For the text-containing cell, return its midpoint in (x, y) coordinate format. 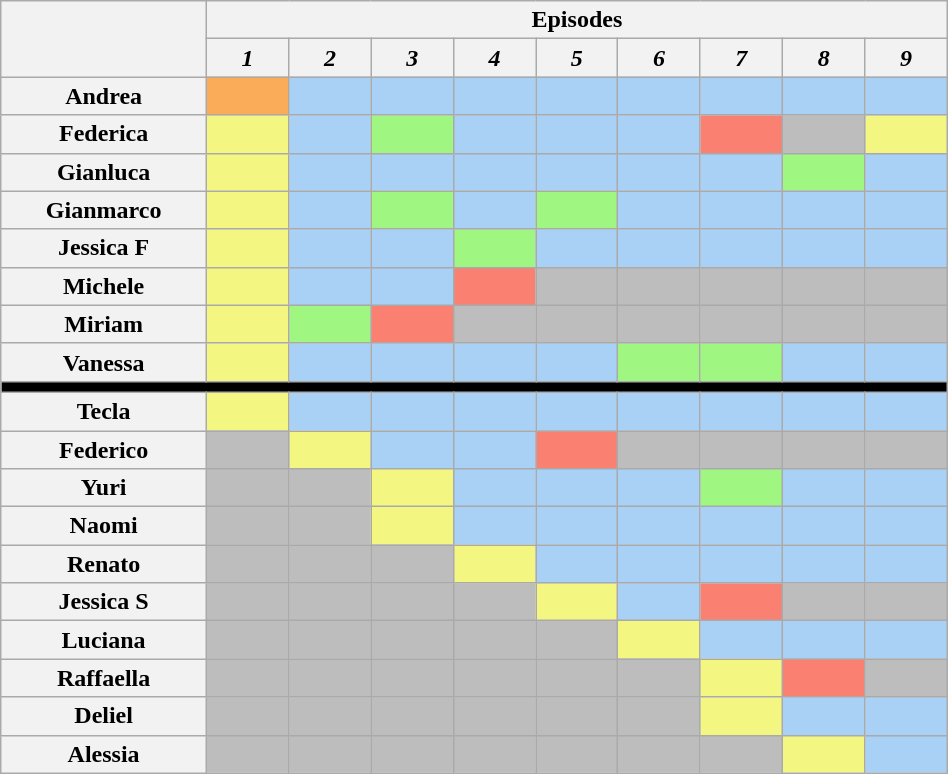
Miriam (104, 324)
5 (577, 58)
7 (741, 58)
Naomi (104, 526)
Andrea (104, 96)
2 (330, 58)
Gianluca (104, 172)
Jessica S (104, 602)
8 (824, 58)
Gianmarco (104, 210)
Alessia (104, 754)
Renato (104, 564)
Michele (104, 286)
Federico (104, 449)
Deliel (104, 716)
9 (906, 58)
Federica (104, 134)
Luciana (104, 640)
6 (659, 58)
Yuri (104, 488)
1 (247, 58)
4 (494, 58)
Raffaella (104, 678)
Episodes (576, 20)
Vanessa (104, 362)
3 (412, 58)
Jessica F (104, 248)
Tecla (104, 411)
